Locate the cell with the specified text and output its (x, y) center coordinate. 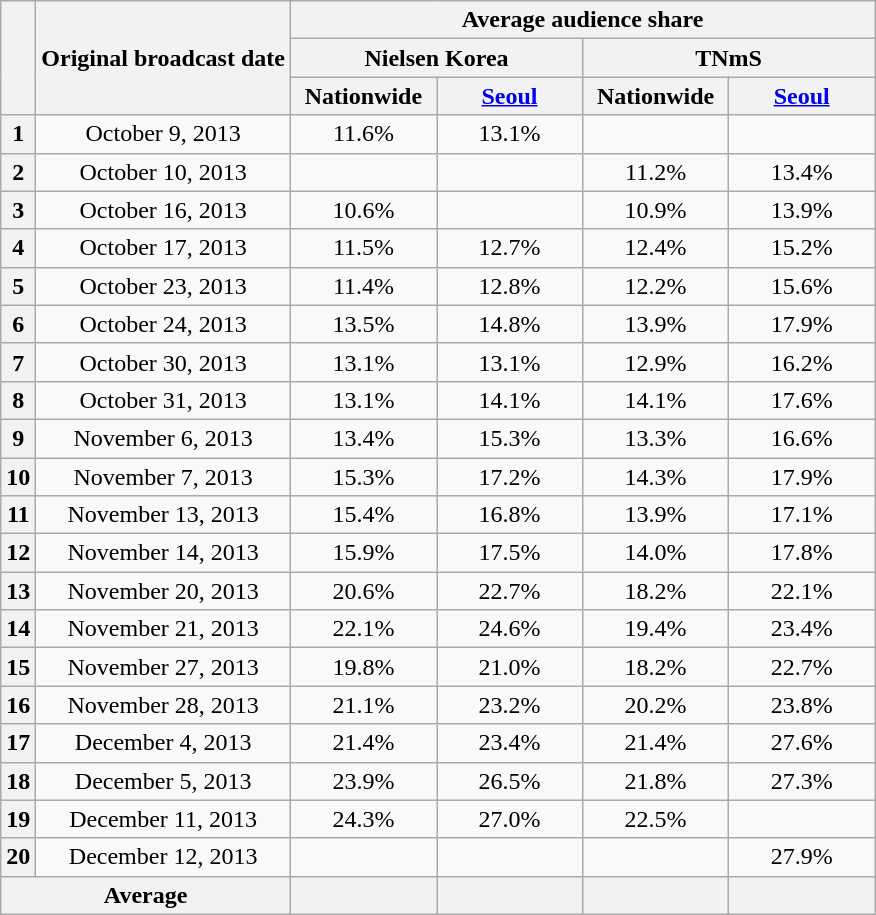
11.4% (363, 286)
14 (18, 629)
October 9, 2013 (164, 134)
17.5% (509, 553)
24.6% (509, 629)
18 (18, 781)
December 4, 2013 (164, 743)
19.8% (363, 667)
Average (146, 895)
October 23, 2013 (164, 286)
19 (18, 819)
3 (18, 210)
26.5% (509, 781)
17.1% (802, 515)
11.5% (363, 248)
TNmS (729, 58)
December 11, 2013 (164, 819)
9 (18, 438)
15.2% (802, 248)
27.3% (802, 781)
November 28, 2013 (164, 705)
16.6% (802, 438)
12.9% (656, 362)
November 21, 2013 (164, 629)
November 20, 2013 (164, 591)
20 (18, 857)
7 (18, 362)
5 (18, 286)
13.3% (656, 438)
23.2% (509, 705)
20.6% (363, 591)
14.0% (656, 553)
15.4% (363, 515)
11 (18, 515)
14.8% (509, 324)
12.8% (509, 286)
November 13, 2013 (164, 515)
15.6% (802, 286)
6 (18, 324)
November 27, 2013 (164, 667)
12.7% (509, 248)
12.2% (656, 286)
October 24, 2013 (164, 324)
8 (18, 400)
13 (18, 591)
23.8% (802, 705)
27.6% (802, 743)
17 (18, 743)
October 10, 2013 (164, 172)
October 16, 2013 (164, 210)
Nielsen Korea (436, 58)
20.2% (656, 705)
15 (18, 667)
November 7, 2013 (164, 477)
December 5, 2013 (164, 781)
19.4% (656, 629)
2 (18, 172)
11.6% (363, 134)
17.2% (509, 477)
27.9% (802, 857)
22.5% (656, 819)
November 6, 2013 (164, 438)
15.9% (363, 553)
10 (18, 477)
17.6% (802, 400)
24.3% (363, 819)
October 30, 2013 (164, 362)
21.0% (509, 667)
23.9% (363, 781)
December 12, 2013 (164, 857)
13.5% (363, 324)
Original broadcast date (164, 58)
16 (18, 705)
21.8% (656, 781)
4 (18, 248)
16.8% (509, 515)
November 14, 2013 (164, 553)
10.9% (656, 210)
1 (18, 134)
21.1% (363, 705)
27.0% (509, 819)
12.4% (656, 248)
Average audience share (582, 20)
14.3% (656, 477)
16.2% (802, 362)
10.6% (363, 210)
11.2% (656, 172)
17.8% (802, 553)
12 (18, 553)
October 31, 2013 (164, 400)
October 17, 2013 (164, 248)
